Return the [X, Y] coordinate for the center point of the cell that contains the specified text.  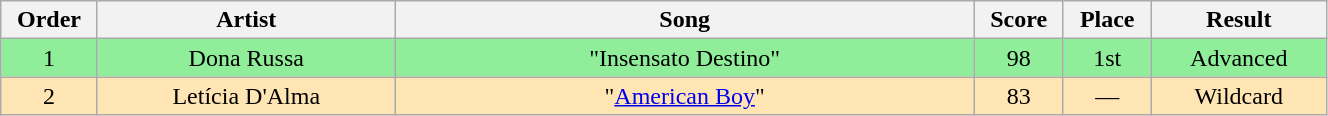
Place [1107, 20]
98 [1018, 58]
1st [1107, 58]
Letícia D'Alma [246, 96]
Order [49, 20]
83 [1018, 96]
Dona Russa [246, 58]
Artist [246, 20]
— [1107, 96]
Score [1018, 20]
Song [684, 20]
Result [1238, 20]
Advanced [1238, 58]
Wildcard [1238, 96]
"Insensato Destino" [684, 58]
2 [49, 96]
1 [49, 58]
"American Boy" [684, 96]
